Output the (x, y) coordinate of the center of the cell containing the given text.  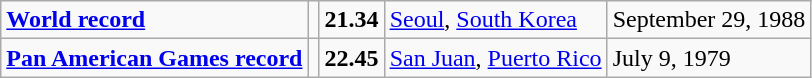
22.45 (352, 58)
21.34 (352, 20)
September 29, 1988 (709, 20)
World record (154, 20)
July 9, 1979 (709, 58)
Pan American Games record (154, 58)
San Juan, Puerto Rico (496, 58)
Seoul, South Korea (496, 20)
